Pinpoint the cell where the given text exists, returning its (x, y) midpoint coordinate. 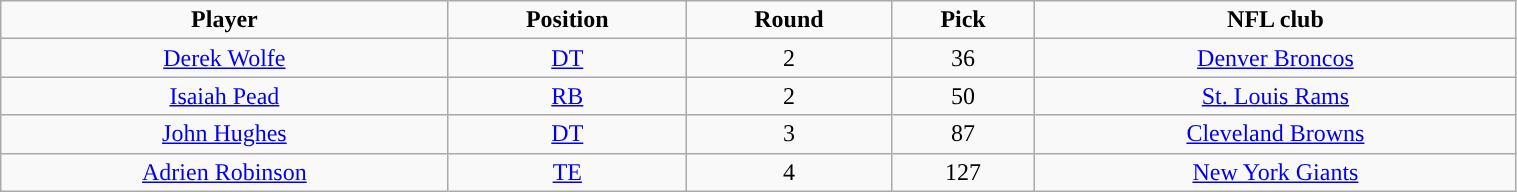
Round (790, 20)
John Hughes (224, 134)
NFL club (1276, 20)
Cleveland Browns (1276, 134)
3 (790, 134)
TE (568, 172)
Pick (963, 20)
New York Giants (1276, 172)
36 (963, 58)
St. Louis Rams (1276, 96)
Position (568, 20)
Adrien Robinson (224, 172)
RB (568, 96)
127 (963, 172)
Derek Wolfe (224, 58)
4 (790, 172)
50 (963, 96)
Denver Broncos (1276, 58)
Player (224, 20)
87 (963, 134)
Isaiah Pead (224, 96)
